Return (X, Y) of the center of cell containing provided text 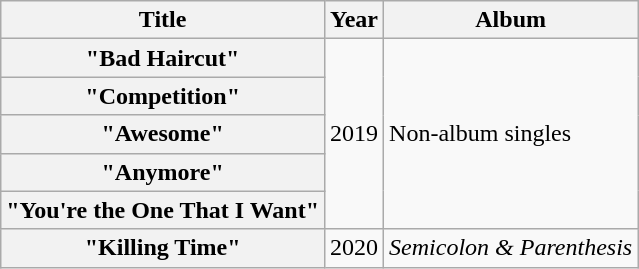
Album (511, 20)
"Killing Time" (163, 248)
"Bad Haircut" (163, 58)
"Awesome" (163, 134)
Non-album singles (511, 134)
"Anymore" (163, 172)
Semicolon & Parenthesis (511, 248)
2019 (354, 134)
Title (163, 20)
"Competition" (163, 96)
"You're the One That I Want" (163, 210)
2020 (354, 248)
Year (354, 20)
